Search for the cell housing the specified text and yield its [X, Y] center coordinate. 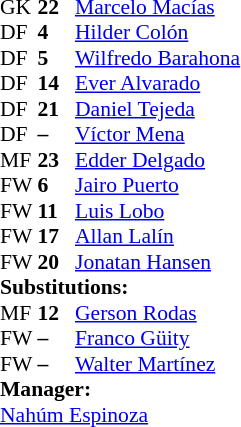
Víctor Mena [158, 135]
Walter Martínez [158, 364]
Manager: [120, 389]
17 [57, 237]
Luis Lobo [158, 211]
Daniel Tejeda [158, 109]
12 [57, 313]
14 [57, 83]
23 [57, 160]
4 [57, 33]
Substitutions: [120, 287]
Ever Alvarado [158, 83]
Gerson Rodas [158, 313]
Hilder Colón [158, 33]
5 [57, 58]
21 [57, 109]
Jonatan Hansen [158, 262]
Jairo Puerto [158, 185]
6 [57, 185]
Allan Lalín [158, 237]
11 [57, 211]
20 [57, 262]
Franco Güity [158, 339]
Wilfredo Barahona [158, 58]
Edder Delgado [158, 160]
